For the text-containing cell, return its midpoint in (X, Y) coordinate format. 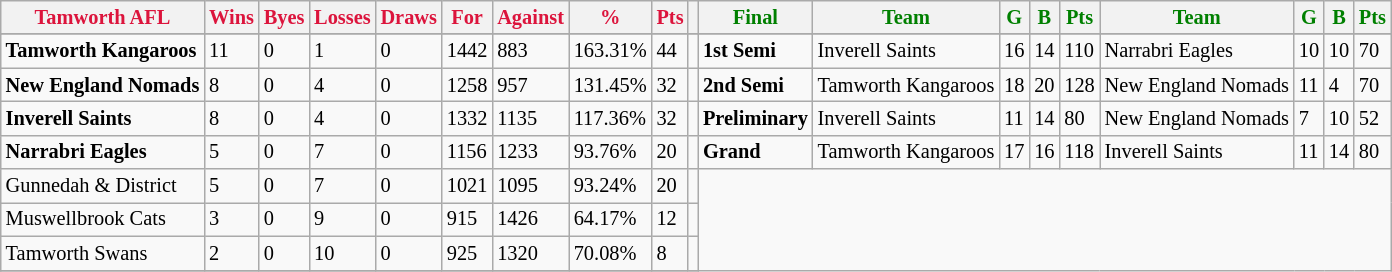
52 (1372, 118)
93.76% (610, 152)
Muswellbrook Cats (102, 219)
17 (1014, 152)
18 (1014, 85)
1332 (467, 118)
128 (1079, 85)
12 (670, 219)
1 (342, 51)
Byes (284, 17)
93.24% (610, 186)
3 (232, 219)
% (610, 17)
1st Semi (756, 51)
1258 (467, 85)
Losses (342, 17)
70.08% (610, 253)
For (467, 17)
1095 (530, 186)
1156 (467, 152)
1233 (530, 152)
117.36% (610, 118)
Preliminary (756, 118)
883 (530, 51)
Draws (409, 17)
118 (1079, 152)
2nd Semi (756, 85)
1320 (530, 253)
44 (670, 51)
Tamworth AFL (102, 17)
131.45% (610, 85)
2 (232, 253)
Tamworth Swans (102, 253)
110 (1079, 51)
Grand (756, 152)
64.17% (610, 219)
Final (756, 17)
Gunnedah & District (102, 186)
957 (530, 85)
163.31% (610, 51)
9 (342, 219)
925 (467, 253)
Against (530, 17)
1135 (530, 118)
1426 (530, 219)
Wins (232, 17)
915 (467, 219)
1021 (467, 186)
1442 (467, 51)
